Search for the cell housing the specified text and yield its (x, y) center coordinate. 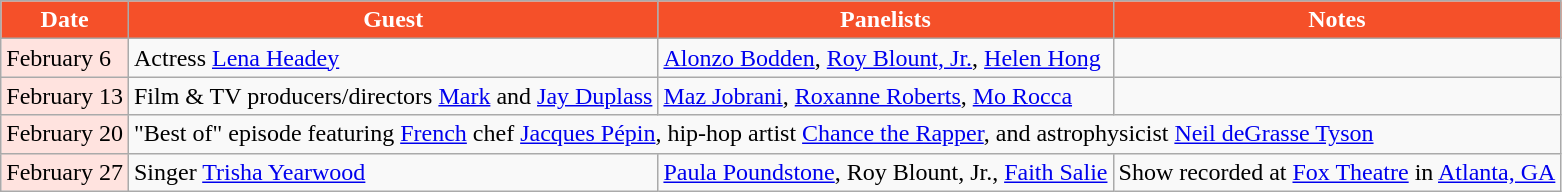
February 6 (65, 58)
Maz Jobrani, Roxanne Roberts, Mo Rocca (886, 96)
Film & TV producers/directors Mark and Jay Duplass (392, 96)
Notes (1337, 20)
"Best of" episode featuring French chef Jacques Pépin, hip-hop artist Chance the Rapper, and astrophysicist Neil deGrasse Tyson (844, 134)
Show recorded at Fox Theatre in Atlanta, GA (1337, 172)
Paula Poundstone, Roy Blount, Jr., Faith Salie (886, 172)
February 13 (65, 96)
Date (65, 20)
February 20 (65, 134)
Alonzo Bodden, Roy Blount, Jr., Helen Hong (886, 58)
Guest (392, 20)
February 27 (65, 172)
Panelists (886, 20)
Actress Lena Headey (392, 58)
Singer Trisha Yearwood (392, 172)
